From the cell containing the given text, extract its center point as [x, y] coordinate. 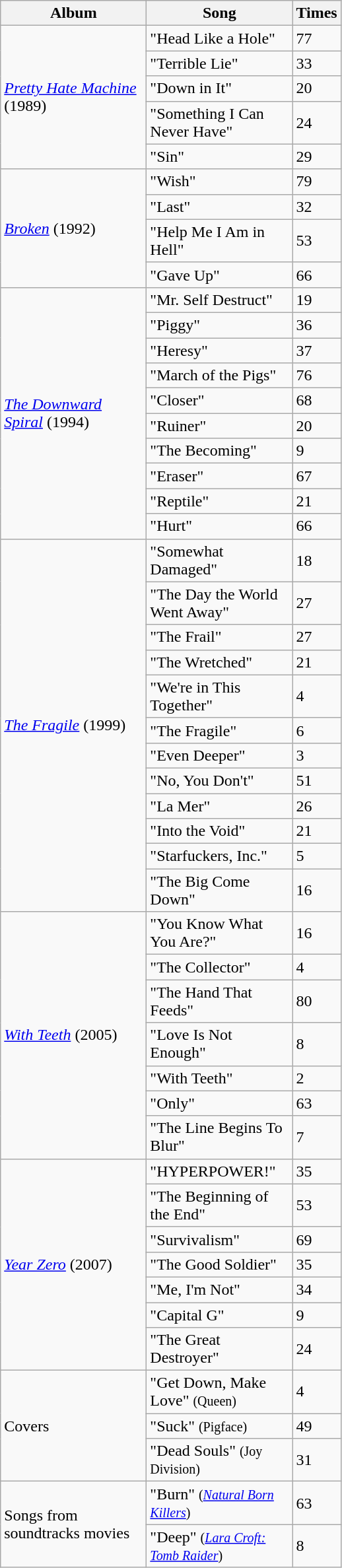
18 [317, 560]
The Fragile (1999) [74, 725]
"March of the Pigs" [219, 376]
"Gave Up" [219, 275]
"Love Is Not Enough" [219, 1044]
5 [317, 856]
68 [317, 401]
"Something I Can Never Have" [219, 123]
29 [317, 156]
"Get Down, Make Love" (Queen) [219, 1392]
Album [74, 13]
"Hurt" [219, 526]
"The Beginning of the End" [219, 1206]
"Down in It" [219, 88]
"The Hand That Feeds" [219, 1001]
"Deep" (Lara Croft: Tomb Raider) [219, 1546]
Times [317, 13]
76 [317, 376]
"The Big Come Down" [219, 890]
2 [317, 1078]
"Suck" (Pigface) [219, 1426]
"Survivalism" [219, 1239]
"Starfuckers, Inc." [219, 856]
3 [317, 755]
"The Collector" [219, 967]
"The Fragile" [219, 730]
"HYPERPOWER!" [219, 1171]
"La Mer" [219, 806]
26 [317, 806]
36 [317, 325]
The Downward Spiral (1994) [74, 413]
"The Day the World Went Away" [219, 603]
"The Frail" [219, 637]
"Burn" (Natural Born Killers) [219, 1503]
"Eraser" [219, 476]
67 [317, 476]
37 [317, 351]
"The Great Destroyer" [219, 1349]
51 [317, 780]
"The Becoming" [219, 451]
33 [317, 63]
"Only" [219, 1103]
Year Zero (2007) [74, 1264]
Pretty Hate Machine (1989) [74, 98]
"Head Like a Hole" [219, 38]
"Reptile" [219, 501]
34 [317, 1289]
"The Wretched" [219, 662]
"Into the Void" [219, 831]
"Last" [219, 207]
"Heresy" [219, 351]
79 [317, 182]
Songs from soundtracks movies [74, 1524]
77 [317, 38]
"Sin" [219, 156]
"The Good Soldier" [219, 1264]
49 [317, 1426]
"Closer" [219, 401]
With Teeth (2005) [74, 1035]
"No, You Don't" [219, 780]
"Capital G" [219, 1314]
"Mr. Self Destruct" [219, 300]
69 [317, 1239]
Song [219, 13]
80 [317, 1001]
"Wish" [219, 182]
Covers [74, 1426]
"Dead Souls" (Joy Division) [219, 1460]
"Terrible Lie" [219, 63]
"Help Me I Am in Hell" [219, 240]
Broken (1992) [74, 228]
"Somewhat Damaged" [219, 560]
"The Line Begins To Blur" [219, 1137]
32 [317, 207]
"Piggy" [219, 325]
"Even Deeper" [219, 755]
6 [317, 730]
7 [317, 1137]
19 [317, 300]
31 [317, 1460]
"Ruiner" [219, 426]
"You Know What You Are?" [219, 934]
"With Teeth" [219, 1078]
"We're in This Together" [219, 696]
"Me, I'm Not" [219, 1289]
